From the cell containing the given text, extract its center point as [X, Y] coordinate. 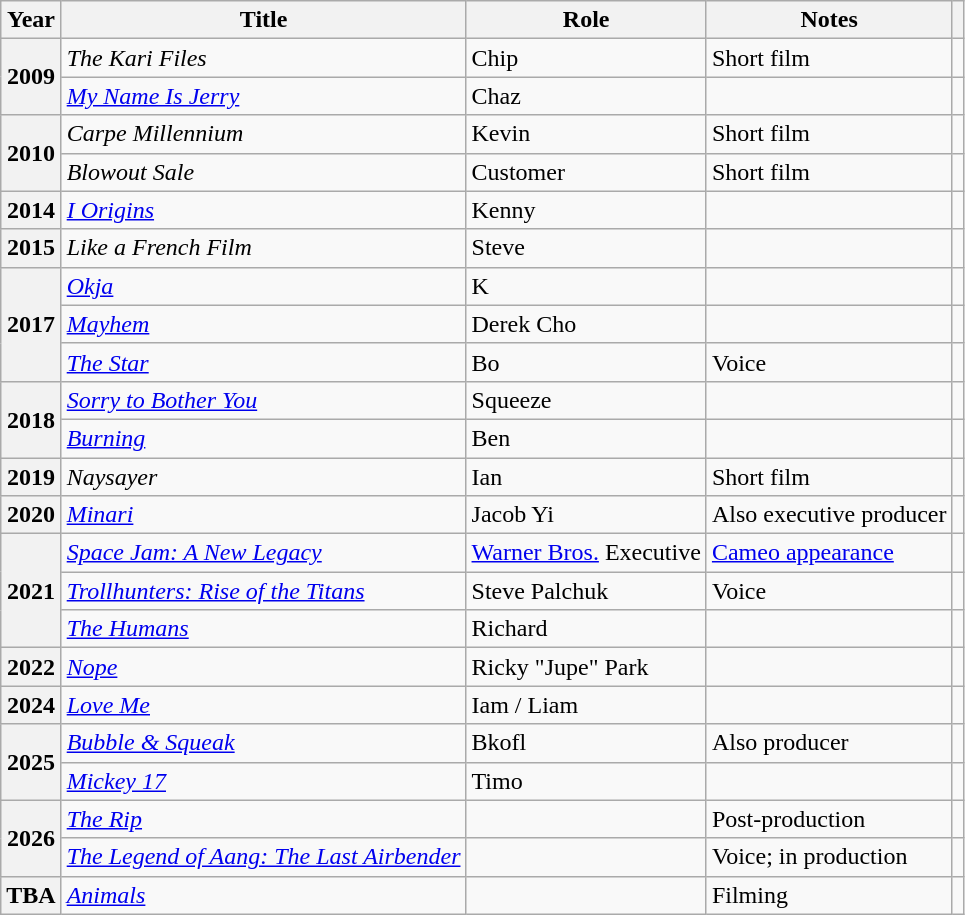
Richard [586, 629]
The Humans [264, 629]
I Origins [264, 210]
Mickey 17 [264, 781]
Blowout Sale [264, 172]
2010 [31, 153]
My Name Is Jerry [264, 96]
Ben [586, 438]
2017 [31, 324]
Minari [264, 515]
2009 [31, 77]
The Kari Files [264, 58]
Notes [829, 20]
Also executive producer [829, 515]
Mayhem [264, 324]
Chaz [586, 96]
Burning [264, 438]
Like a French Film [264, 248]
Ian [586, 477]
Naysayer [264, 477]
Nope [264, 667]
2025 [31, 762]
Cameo appearance [829, 553]
Warner Bros. Executive [586, 553]
Steve [586, 248]
Derek Cho [586, 324]
Sorry to Bother You [264, 400]
Timo [586, 781]
Bubble & Squeak [264, 743]
Bo [586, 362]
Kenny [586, 210]
Filming [829, 895]
2018 [31, 419]
The Legend of Aang: The Last Airbender [264, 857]
2024 [31, 705]
Iam / Liam [586, 705]
TBA [31, 895]
Animals [264, 895]
Ricky "Jupe" Park [586, 667]
Squeeze [586, 400]
Title [264, 20]
Customer [586, 172]
Okja [264, 286]
Space Jam: A New Legacy [264, 553]
2021 [31, 591]
Also producer [829, 743]
2014 [31, 210]
The Rip [264, 819]
Year [31, 20]
Bkofl [586, 743]
2015 [31, 248]
Role [586, 20]
Chip [586, 58]
Carpe Millennium [264, 134]
Post-production [829, 819]
Jacob Yi [586, 515]
2026 [31, 838]
Love Me [264, 705]
Voice; in production [829, 857]
Kevin [586, 134]
K [586, 286]
Steve Palchuk [586, 591]
2020 [31, 515]
2022 [31, 667]
2019 [31, 477]
The Star [264, 362]
Trollhunters: Rise of the Titans [264, 591]
